Locate the cell with the specified text and output its [X, Y] center coordinate. 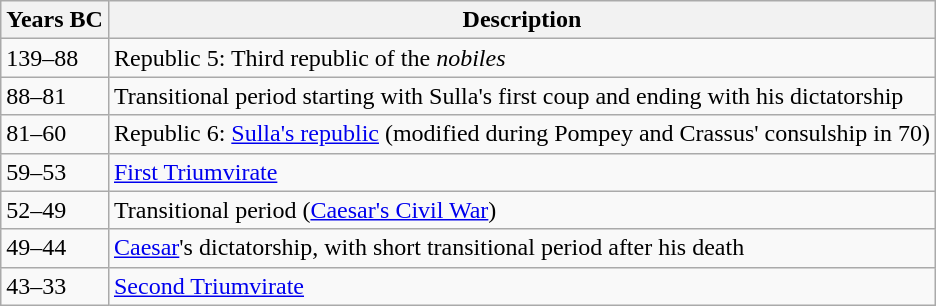
Second Triumvirate [522, 286]
52–49 [55, 210]
Republic 6: Sulla's republic (modified during Pompey and Crassus' consulship in 70) [522, 134]
88–81 [55, 96]
Transitional period starting with Sulla's first coup and ending with his dictatorship [522, 96]
Description [522, 20]
49–44 [55, 248]
Years BC [55, 20]
First Triumvirate [522, 172]
Transitional period (Caesar's Civil War) [522, 210]
Republic 5: Third republic of the nobiles [522, 58]
81–60 [55, 134]
59–53 [55, 172]
43–33 [55, 286]
139–88 [55, 58]
Caesar's dictatorship, with short transitional period after his death [522, 248]
